Detect which cell encompasses the target text, then output its [X, Y] center coordinate. 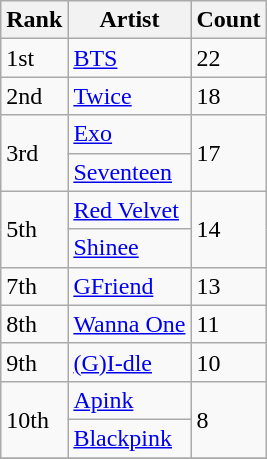
7th [34, 286]
18 [228, 96]
Shinee [130, 248]
Count [228, 20]
Rank [34, 20]
3rd [34, 153]
Seventeen [130, 172]
Blackpink [130, 438]
10 [228, 362]
Artist [130, 20]
14 [228, 229]
13 [228, 286]
8th [34, 324]
10th [34, 419]
GFriend [130, 286]
Red Velvet [130, 210]
1st [34, 58]
5th [34, 229]
Apink [130, 400]
17 [228, 153]
BTS [130, 58]
8 [228, 419]
(G)I-dle [130, 362]
Twice [130, 96]
22 [228, 58]
11 [228, 324]
Wanna One [130, 324]
Exo [130, 134]
9th [34, 362]
2nd [34, 96]
